For the text-containing cell, return its midpoint in [X, Y] coordinate format. 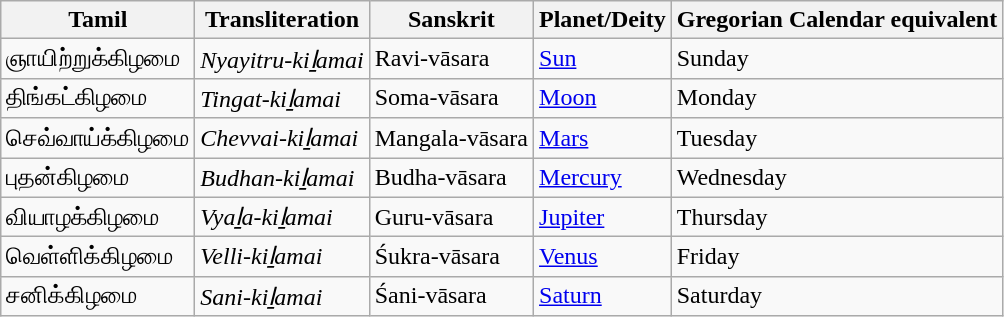
Sani-kiḻamai [282, 296]
ஞாயிற்றுக்கிழமை [98, 59]
Mars [603, 138]
Mercury [603, 178]
Soma-vāsara [451, 98]
Guru-vāsara [451, 217]
Tuesday [837, 138]
Ravi-vāsara [451, 59]
Śani-vāsara [451, 296]
வெள்ளிக்கிழமை [98, 257]
Monday [837, 98]
Vyaḻa-kiḻamai [282, 217]
Jupiter [603, 217]
Friday [837, 257]
Thursday [837, 217]
Transliteration [282, 20]
செவ்வாய்க்கிழமை [98, 138]
Budha-vāsara [451, 178]
Nyayitru-kiḻamai [282, 59]
Moon [603, 98]
புதன்கிழமை [98, 178]
Venus [603, 257]
Mangala-vāsara [451, 138]
திங்கட்கிழமை [98, 98]
வியாழக்கிழமை [98, 217]
Planet/Deity [603, 20]
சனிக்கிழமை [98, 296]
Wednesday [837, 178]
Saturn [603, 296]
Saturday [837, 296]
Budhan-kiḻamai [282, 178]
Gregorian Calendar equivalent [837, 20]
Chevvai-kiḻamai [282, 138]
Śukra-vāsara [451, 257]
Sun [603, 59]
Sanskrit [451, 20]
Sunday [837, 59]
Tingat-kiḻamai [282, 98]
Velli-kiḻamai [282, 257]
Tamil [98, 20]
